Pinpoint the cell where the given text exists, returning its (x, y) midpoint coordinate. 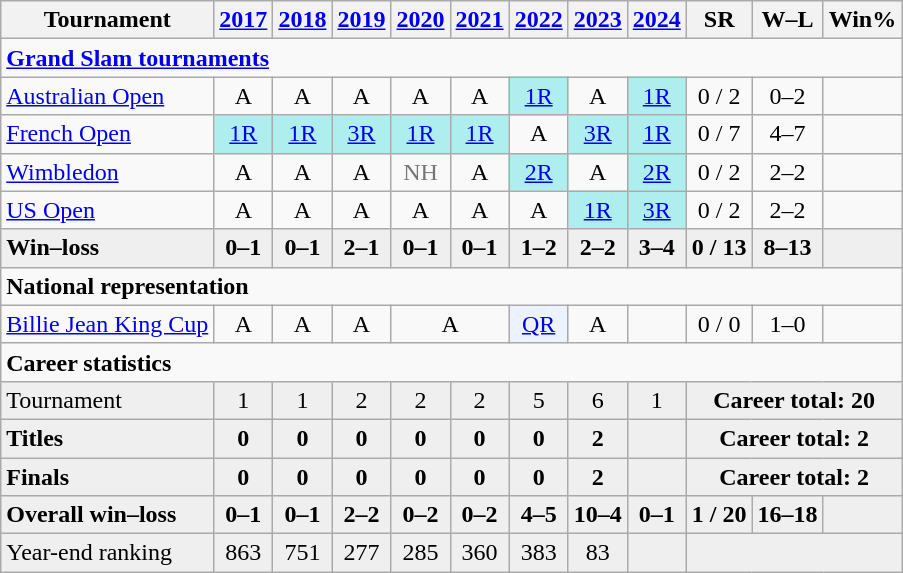
NH (420, 172)
Career total: 20 (794, 400)
16–18 (788, 515)
360 (480, 553)
4–7 (788, 134)
QR (538, 324)
4–5 (538, 515)
2–1 (362, 248)
Year-end ranking (108, 553)
2017 (244, 20)
277 (362, 553)
US Open (108, 210)
French Open (108, 134)
Finals (108, 477)
Billie Jean King Cup (108, 324)
Wimbledon (108, 172)
3–4 (656, 248)
0 / 13 (719, 248)
5 (538, 400)
2022 (538, 20)
6 (598, 400)
83 (598, 553)
National representation (452, 286)
2018 (302, 20)
0 / 7 (719, 134)
1 / 20 (719, 515)
8–13 (788, 248)
SR (719, 20)
285 (420, 553)
10–4 (598, 515)
Australian Open (108, 96)
Overall win–loss (108, 515)
Titles (108, 438)
2021 (480, 20)
2020 (420, 20)
Grand Slam tournaments (452, 58)
0 / 0 (719, 324)
2023 (598, 20)
1–0 (788, 324)
1–2 (538, 248)
W–L (788, 20)
Win–loss (108, 248)
2019 (362, 20)
751 (302, 553)
383 (538, 553)
2024 (656, 20)
Win% (862, 20)
863 (244, 553)
Career statistics (452, 362)
